From the cell containing the given text, extract its center point as (x, y) coordinate. 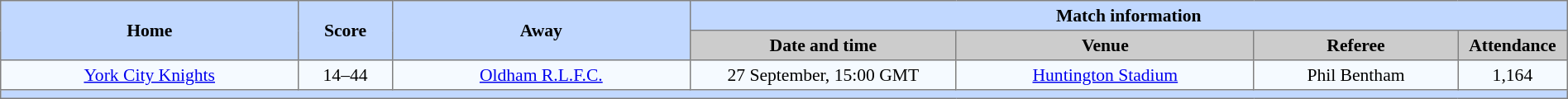
York City Knights (150, 75)
Huntington Stadium (1105, 75)
Venue (1105, 45)
Oldham R.L.F.C. (541, 75)
14–44 (346, 75)
Away (541, 31)
Home (150, 31)
Date and time (823, 45)
Score (346, 31)
Match information (1128, 16)
Attendance (1513, 45)
27 September, 15:00 GMT (823, 75)
Referee (1355, 45)
Phil Bentham (1355, 75)
1,164 (1513, 75)
